Find where the given text appears and provide that cell's center as [X, Y] coordinate. 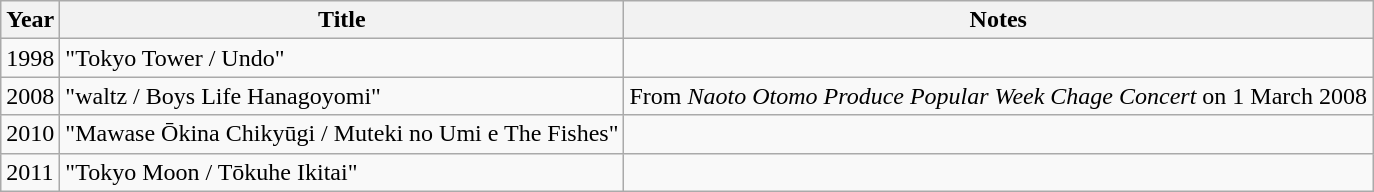
Year [30, 20]
2008 [30, 96]
Title [342, 20]
"Tokyo Tower / Undo" [342, 58]
From Naoto Otomo Produce Popular Week Chage Concert on 1 March 2008 [998, 96]
"waltz / Boys Life Hanagoyomi" [342, 96]
1998 [30, 58]
"Tokyo Moon / Tōkuhe Ikitai" [342, 172]
"Mawase Ōkina Chikyūgi / Muteki no Umi e The Fishes" [342, 134]
2010 [30, 134]
2011 [30, 172]
Notes [998, 20]
